Determine the [X, Y] coordinate at the center of the cell enclosing the given text.  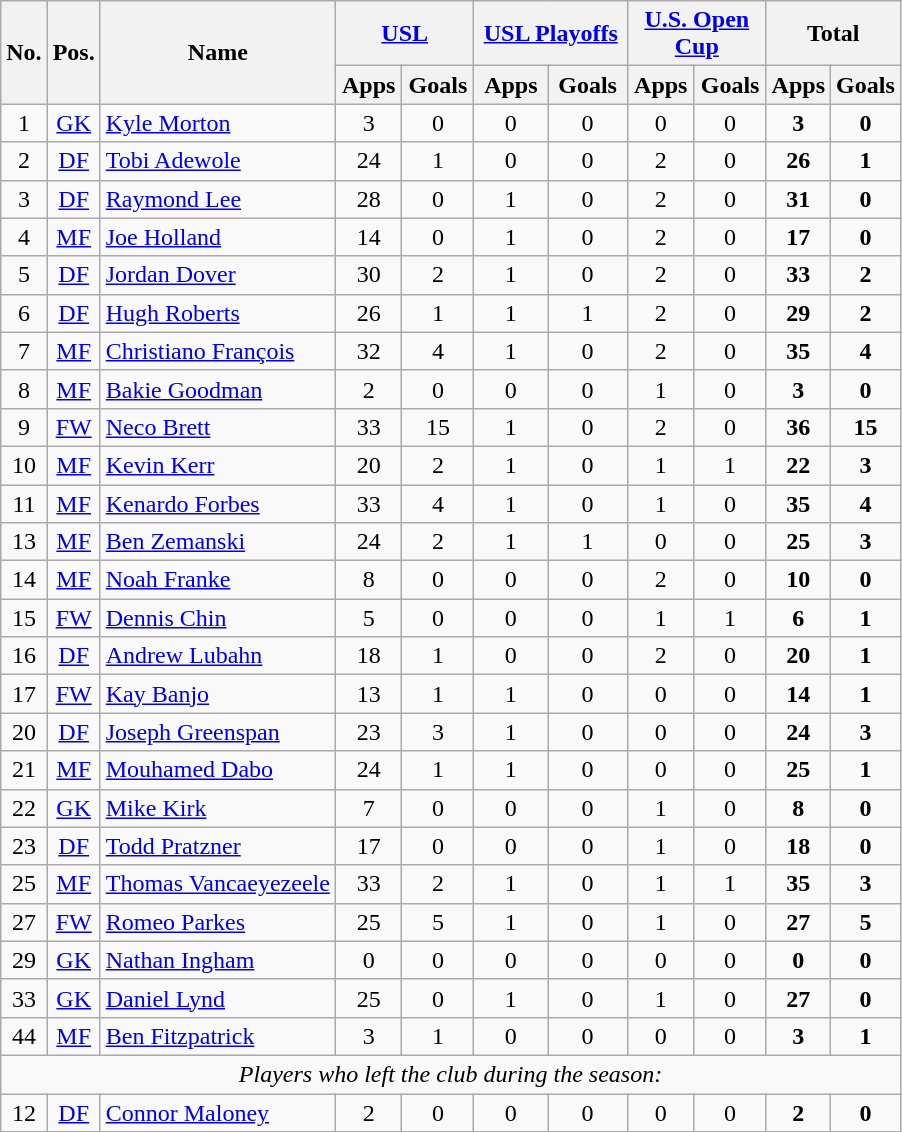
31 [798, 199]
Christiano François [218, 351]
30 [368, 275]
Total [833, 34]
Andrew Lubahn [218, 656]
USL [404, 34]
No. [24, 52]
Kyle Morton [218, 123]
11 [24, 503]
Connor Maloney [218, 1113]
Neco Brett [218, 427]
Thomas Vancaeyezeele [218, 884]
Joe Holland [218, 237]
Raymond Lee [218, 199]
Daniel Lynd [218, 998]
Romeo Parkes [218, 922]
Pos. [74, 52]
44 [24, 1036]
Kevin Kerr [218, 465]
32 [368, 351]
28 [368, 199]
Bakie Goodman [218, 389]
Mike Kirk [218, 808]
Joseph Greenspan [218, 732]
16 [24, 656]
Name [218, 52]
Ben Zemanski [218, 542]
Ben Fitzpatrick [218, 1036]
Todd Pratzner [218, 846]
Noah Franke [218, 580]
21 [24, 770]
Nathan Ingham [218, 960]
Kenardo Forbes [218, 503]
9 [24, 427]
Kay Banjo [218, 694]
USL Playoffs [551, 34]
Tobi Adewole [218, 161]
36 [798, 427]
Players who left the club during the season: [451, 1074]
Dennis Chin [218, 618]
Mouhamed Dabo [218, 770]
U.S. Open Cup [698, 34]
Jordan Dover [218, 275]
12 [24, 1113]
Hugh Roberts [218, 313]
